Search for the cell housing the specified text and yield its (x, y) center coordinate. 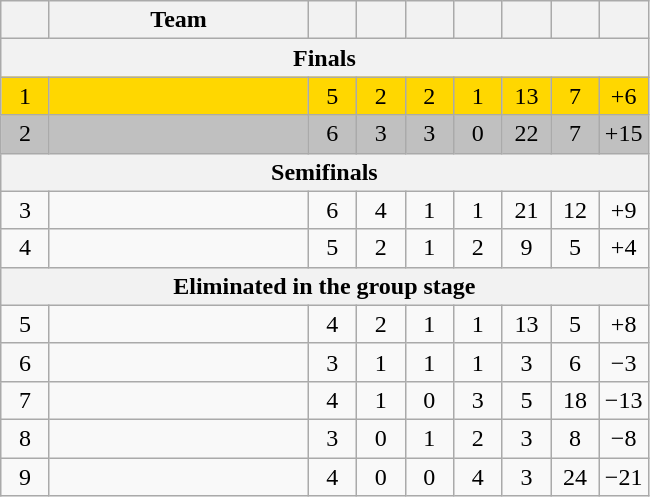
21 (526, 210)
22 (526, 134)
12 (576, 210)
Finals (324, 58)
+6 (624, 96)
−13 (624, 400)
+9 (624, 210)
Team (178, 20)
+8 (624, 324)
+4 (624, 248)
18 (576, 400)
Eliminated in the group stage (324, 286)
−8 (624, 438)
Semifinals (324, 172)
+15 (624, 134)
24 (576, 477)
−3 (624, 362)
−21 (624, 477)
